Return (X, Y) of the center of cell containing provided text 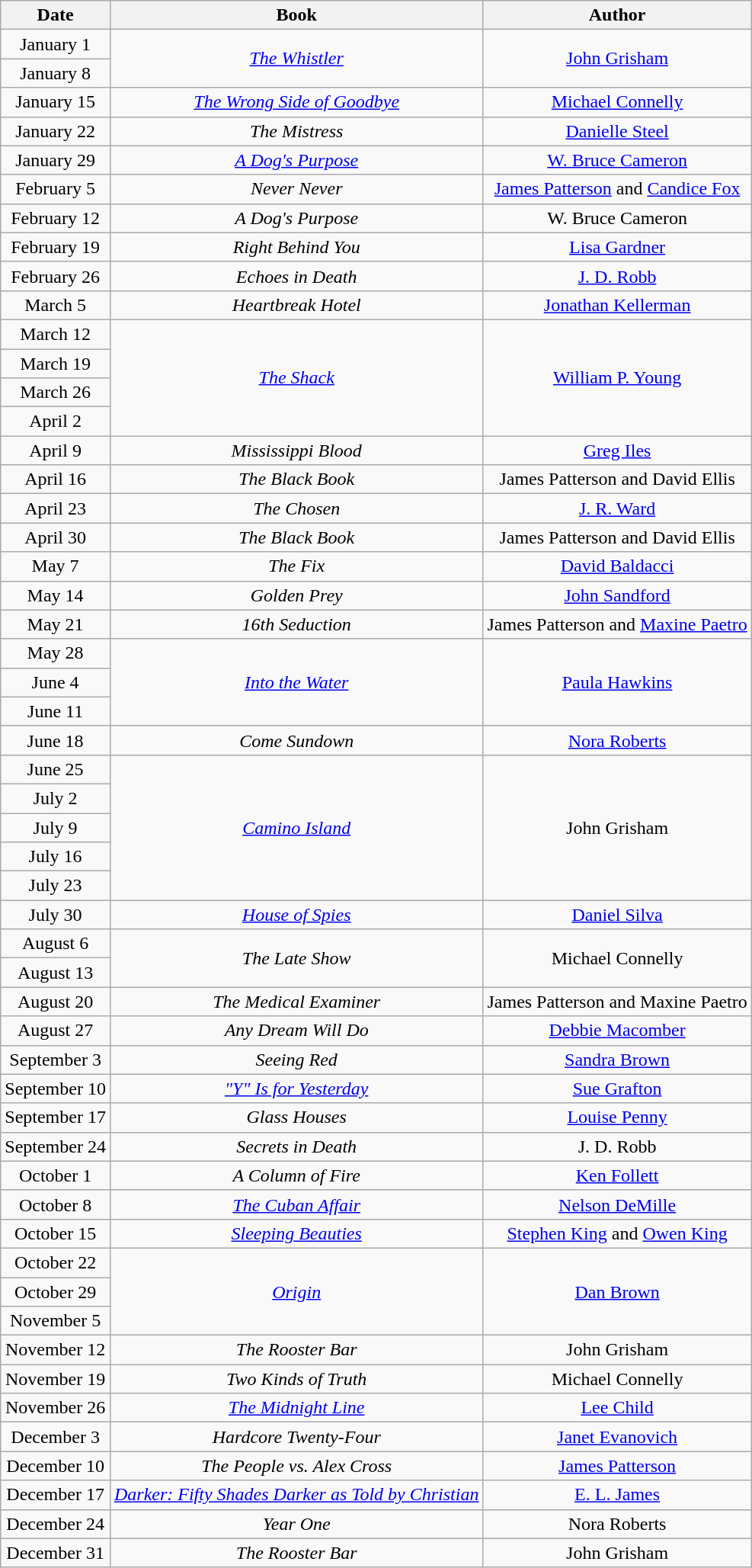
Author (617, 15)
Debbie Macomber (617, 1031)
Janet Evanovich (617, 1437)
November 19 (56, 1379)
James Patterson (617, 1466)
July 9 (56, 827)
November 12 (56, 1350)
Heartbreak Hotel (296, 305)
August 6 (56, 944)
The Mistress (296, 131)
April 23 (56, 508)
February 5 (56, 189)
March 5 (56, 305)
October 8 (56, 1204)
September 3 (56, 1060)
Jonathan Kellerman (617, 305)
April 30 (56, 537)
December 17 (56, 1495)
Stephen King and Owen King (617, 1233)
June 4 (56, 682)
Greg Iles (617, 451)
December 31 (56, 1553)
William P. Young (617, 377)
David Baldacci (617, 566)
August 20 (56, 1002)
April 2 (56, 422)
The Wrong Side of Goodbye (296, 102)
March 12 (56, 334)
Darker: Fifty Shades Darker as Told by Christian (296, 1495)
Sue Grafton (617, 1089)
A Column of Fire (296, 1175)
Echoes in Death (296, 276)
J. R. Ward (617, 508)
May 7 (56, 566)
August 13 (56, 973)
October 1 (56, 1175)
The People vs. Alex Cross (296, 1466)
Lee Child (617, 1408)
The Shack (296, 377)
Year One (296, 1524)
The Whistler (296, 59)
April 9 (56, 451)
June 18 (56, 740)
Into the Water (296, 682)
January 15 (56, 102)
John Sandford (617, 595)
E. L. James (617, 1495)
October 22 (56, 1262)
May 28 (56, 653)
The Chosen (296, 508)
Louise Penny (617, 1117)
July 23 (56, 886)
March 26 (56, 393)
Never Never (296, 189)
Danielle Steel (617, 131)
Come Sundown (296, 740)
June 11 (56, 711)
January 1 (56, 44)
December 10 (56, 1466)
The Midnight Line (296, 1408)
June 25 (56, 769)
Hardcore Twenty-Four (296, 1437)
February 19 (56, 247)
The Late Show (296, 958)
Right Behind You (296, 247)
December 3 (56, 1437)
Daniel Silva (617, 915)
July 30 (56, 915)
Camino Island (296, 827)
February 26 (56, 276)
The Fix (296, 566)
House of Spies (296, 915)
January 22 (56, 131)
April 16 (56, 479)
Lisa Gardner (617, 247)
The Cuban Affair (296, 1204)
February 12 (56, 218)
Paula Hawkins (617, 682)
September 17 (56, 1117)
Nelson DeMille (617, 1204)
Glass Houses (296, 1117)
August 27 (56, 1031)
January 29 (56, 160)
July 2 (56, 798)
May 21 (56, 624)
November 5 (56, 1321)
Sandra Brown (617, 1060)
James Patterson and Candice Fox (617, 189)
Seeing Red (296, 1060)
Any Dream Will Do (296, 1031)
The Medical Examiner (296, 1002)
November 26 (56, 1408)
October 29 (56, 1292)
October 15 (56, 1233)
July 16 (56, 857)
16th Seduction (296, 624)
March 19 (56, 364)
May 14 (56, 595)
Sleeping Beauties (296, 1233)
Date (56, 15)
Origin (296, 1291)
September 24 (56, 1146)
September 10 (56, 1089)
Golden Prey (296, 595)
Mississippi Blood (296, 451)
Book (296, 15)
Secrets in Death (296, 1146)
Two Kinds of Truth (296, 1379)
January 8 (56, 73)
Dan Brown (617, 1291)
"Y" Is for Yesterday (296, 1089)
December 24 (56, 1524)
Ken Follett (617, 1175)
